Search for the cell housing the specified text and yield its (X, Y) center coordinate. 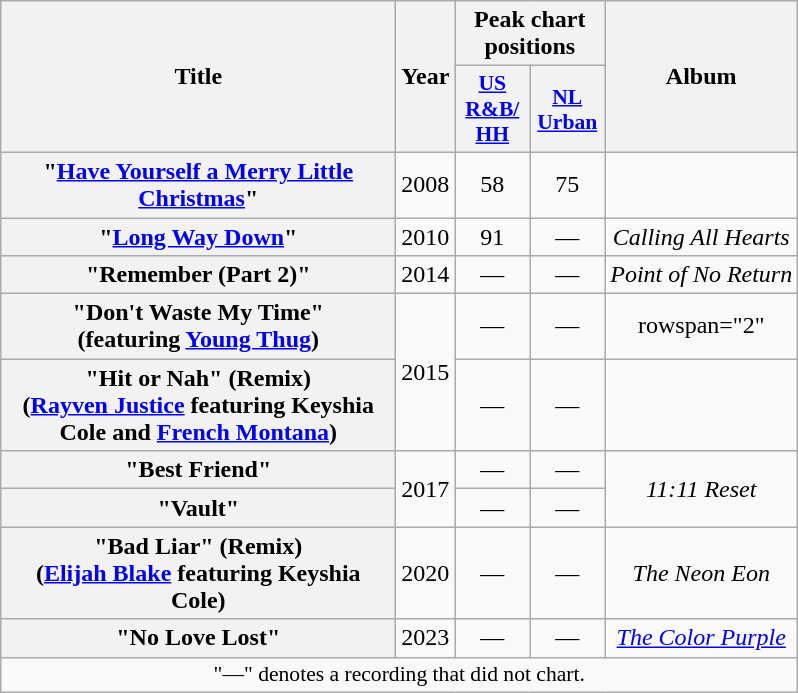
"Vault" (198, 508)
rowspan="2" (702, 326)
2017 (426, 489)
2020 (426, 573)
2014 (426, 275)
"Have Yourself a Merry Little Christmas" (198, 184)
91 (492, 237)
Album (702, 77)
Point of No Return (702, 275)
Calling All Hearts (702, 237)
"—" denotes a recording that did not chart. (400, 675)
11:11 Reset (702, 489)
Year (426, 77)
"Bad Liar" (Remix)(Elijah Blake featuring Keyshia Cole) (198, 573)
Peak chart positions (530, 34)
"Long Way Down" (198, 237)
NLUrban (568, 110)
"Remember (Part 2)" (198, 275)
"Don't Waste My Time"(featuring Young Thug) (198, 326)
2015 (426, 372)
Title (198, 77)
USR&B/HH (492, 110)
2010 (426, 237)
"Best Friend" (198, 470)
58 (492, 184)
2023 (426, 638)
75 (568, 184)
"No Love Lost" (198, 638)
"Hit or Nah" (Remix)(Rayven Justice featuring Keyshia Cole and French Montana) (198, 405)
The Color Purple (702, 638)
The Neon Eon (702, 573)
2008 (426, 184)
